Capture the cell that displays the provided text and extract its (x, y) central coordinate. 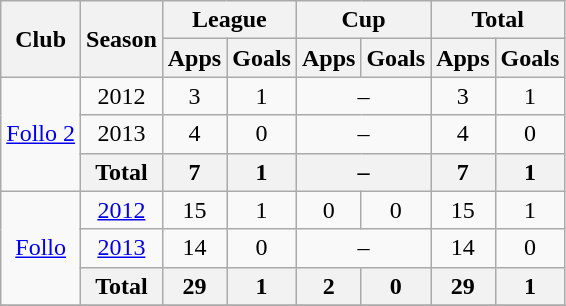
League (229, 20)
Club (41, 39)
2 (328, 286)
Season (122, 39)
Follo 2 (41, 134)
Cup (363, 20)
Follo (41, 248)
